Identify which cell holds the provided text, then report its [x, y] central coordinate. 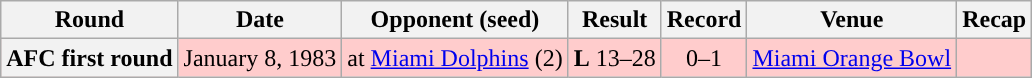
Venue [852, 20]
Result [614, 20]
Opponent (seed) [455, 20]
January 8, 1983 [260, 58]
Date [260, 20]
Record [704, 20]
AFC first round [90, 58]
Recap [994, 20]
at Miami Dolphins (2) [455, 58]
0–1 [704, 58]
Miami Orange Bowl [852, 58]
Round [90, 20]
L 13–28 [614, 58]
